Provide the [x, y] coordinate of the cell's center where the given text is located.  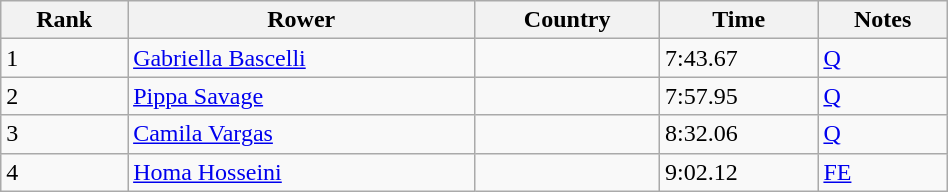
2 [64, 96]
7:43.67 [739, 58]
3 [64, 134]
9:02.12 [739, 172]
8:32.06 [739, 134]
Country [568, 20]
Rower [302, 20]
Gabriella Bascelli [302, 58]
FE [882, 172]
Rank [64, 20]
Camila Vargas [302, 134]
1 [64, 58]
Notes [882, 20]
7:57.95 [739, 96]
4 [64, 172]
Time [739, 20]
Pippa Savage [302, 96]
Homa Hosseini [302, 172]
